Determine the [x, y] coordinate at the center of the cell enclosing the given text.  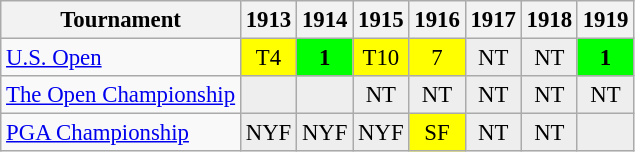
1919 [605, 20]
The Open Championship [121, 95]
1913 [268, 20]
Tournament [121, 20]
PGA Championship [121, 133]
1914 [325, 20]
T4 [268, 58]
T10 [381, 58]
7 [437, 58]
U.S. Open [121, 58]
1917 [493, 20]
1918 [549, 20]
1915 [381, 20]
SF [437, 133]
1916 [437, 20]
